Extract the [X, Y] coordinate from the center of the cell holding the provided text.  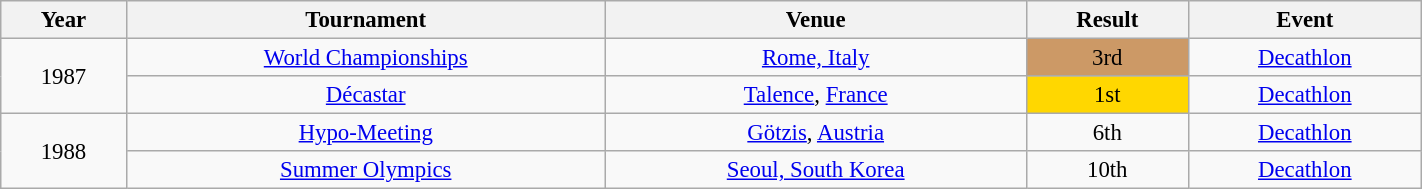
Seoul, South Korea [816, 170]
Hypo-Meeting [366, 133]
Tournament [366, 20]
Summer Olympics [366, 170]
Event [1304, 20]
1st [1107, 95]
10th [1107, 170]
1987 [64, 76]
6th [1107, 133]
3rd [1107, 58]
Talence, France [816, 95]
Venue [816, 20]
Rome, Italy [816, 58]
Year [64, 20]
Décastar [366, 95]
Result [1107, 20]
1988 [64, 152]
Götzis, Austria [816, 133]
World Championships [366, 58]
